Extract the [X, Y] coordinate from the center of the cell holding the provided text.  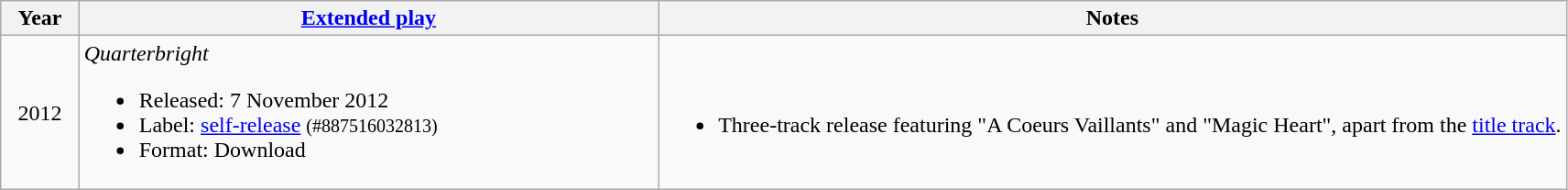
Three-track release featuring "A Coeurs Vaillants" and "Magic Heart", apart from the title track. [1112, 112]
Year [40, 18]
Extended play [368, 18]
QuarterbrightReleased: 7 November 2012Label: self-release (#887516032813)Format: Download [368, 112]
2012 [40, 112]
Notes [1112, 18]
